Locate the cell with the specified text and output its [x, y] center coordinate. 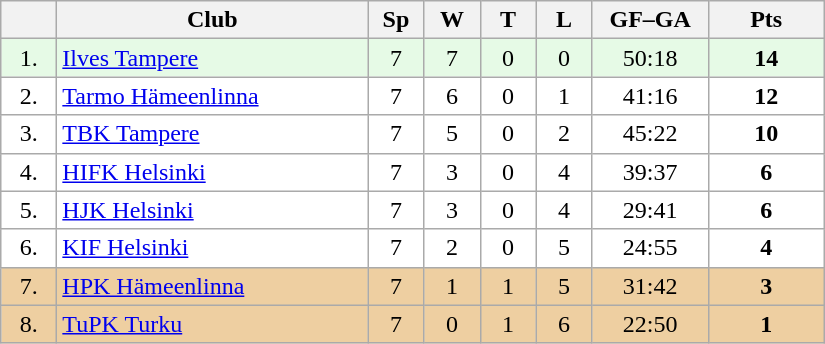
HJK Helsinki [212, 210]
10 [766, 134]
Ilves Tampere [212, 58]
HIFK Helsinki [212, 172]
T [508, 20]
KIF Helsinki [212, 248]
HPK Hämeenlinna [212, 286]
GF–GA [650, 20]
1. [29, 58]
Sp [396, 20]
6. [29, 248]
24:55 [650, 248]
45:22 [650, 134]
5. [29, 210]
8. [29, 324]
50:18 [650, 58]
L [564, 20]
7. [29, 286]
Tarmo Hämeenlinna [212, 96]
Club [212, 20]
2. [29, 96]
12 [766, 96]
TuPK Turku [212, 324]
22:50 [650, 324]
W [452, 20]
Pts [766, 20]
31:42 [650, 286]
3. [29, 134]
41:16 [650, 96]
29:41 [650, 210]
39:37 [650, 172]
TBK Tampere [212, 134]
14 [766, 58]
4. [29, 172]
